Scan for the cell matching the given text and deliver its (x, y) coordinate at center. 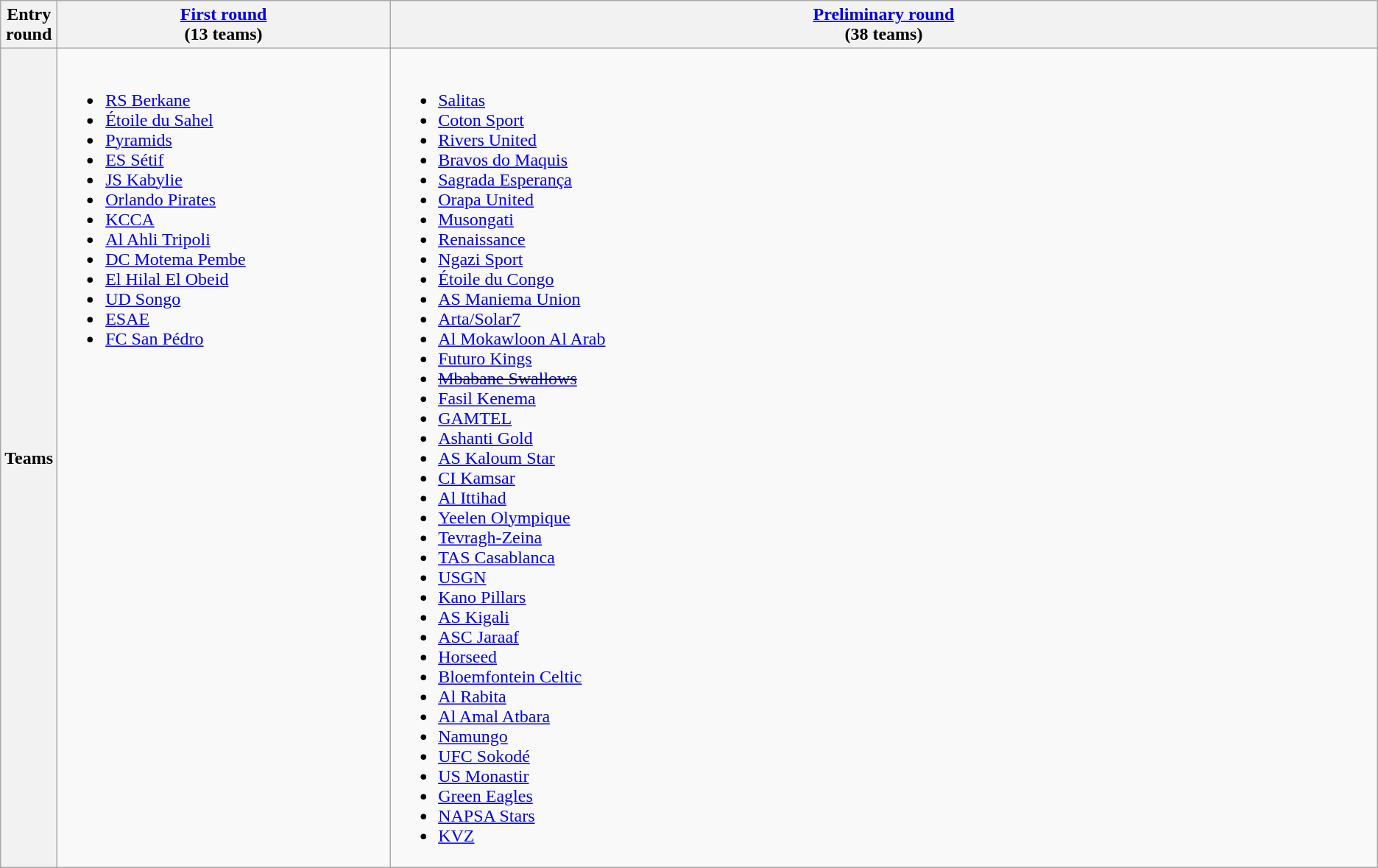
Entry round (29, 25)
Preliminary round(38 teams) (884, 25)
Teams (29, 458)
First round(13 teams) (224, 25)
